Extract the [X, Y] coordinate from the center of the cell holding the provided text.  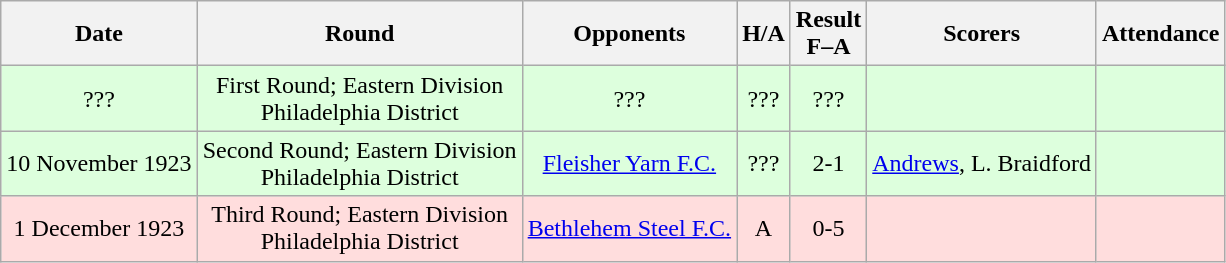
2-1 [828, 164]
0-5 [828, 228]
Opponents [629, 34]
Bethlehem Steel F.C. [629, 228]
H/A [764, 34]
Fleisher Yarn F.C. [629, 164]
Third Round; Eastern DivisionPhiladelphia District [360, 228]
10 November 1923 [99, 164]
Scorers [982, 34]
ResultF–A [828, 34]
Round [360, 34]
Andrews, L. Braidford [982, 164]
1 December 1923 [99, 228]
Date [99, 34]
Attendance [1160, 34]
A [764, 228]
Second Round; Eastern DivisionPhiladelphia District [360, 164]
First Round; Eastern DivisionPhiladelphia District [360, 98]
